Return the (x, y) coordinate for the center point of the cell that contains the specified text.  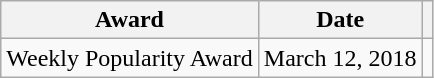
Date (340, 20)
Weekly Popularity Award (130, 58)
March 12, 2018 (340, 58)
Award (130, 20)
